Capture the cell that displays the provided text and extract its (x, y) central coordinate. 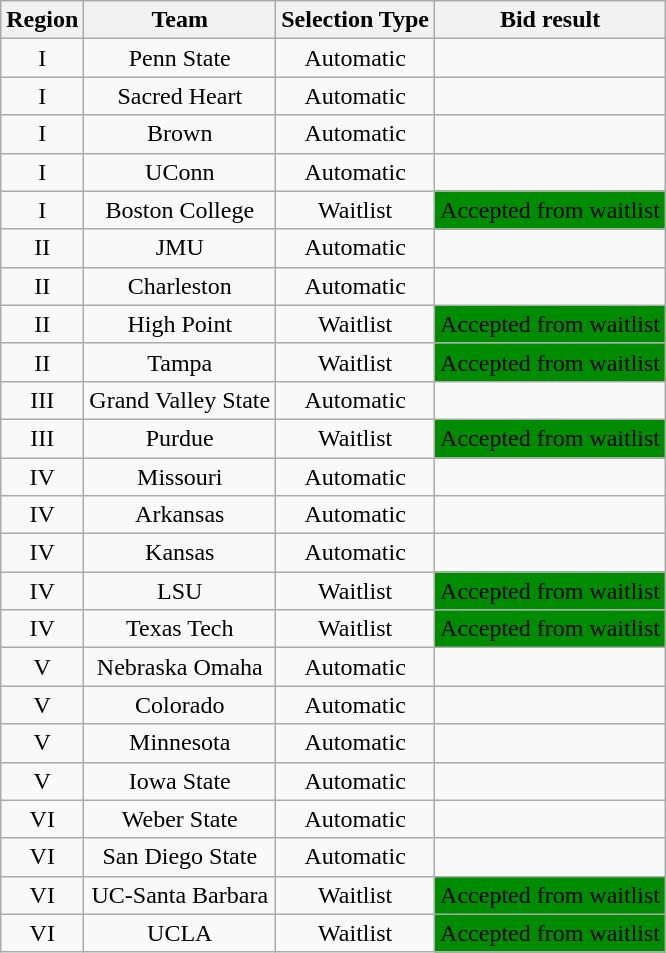
UConn (180, 172)
Charleston (180, 286)
JMU (180, 248)
Region (42, 20)
Grand Valley State (180, 400)
Minnesota (180, 743)
Missouri (180, 477)
High Point (180, 324)
Kansas (180, 553)
Iowa State (180, 781)
Colorado (180, 705)
UCLA (180, 933)
Selection Type (356, 20)
Brown (180, 134)
Weber State (180, 819)
Team (180, 20)
Texas Tech (180, 629)
Purdue (180, 438)
Boston College (180, 210)
Nebraska Omaha (180, 667)
San Diego State (180, 857)
Sacred Heart (180, 96)
LSU (180, 591)
Arkansas (180, 515)
Bid result (550, 20)
Penn State (180, 58)
Tampa (180, 362)
UC-Santa Barbara (180, 895)
